Extract the (X, Y) coordinate from the center of the cell holding the provided text.  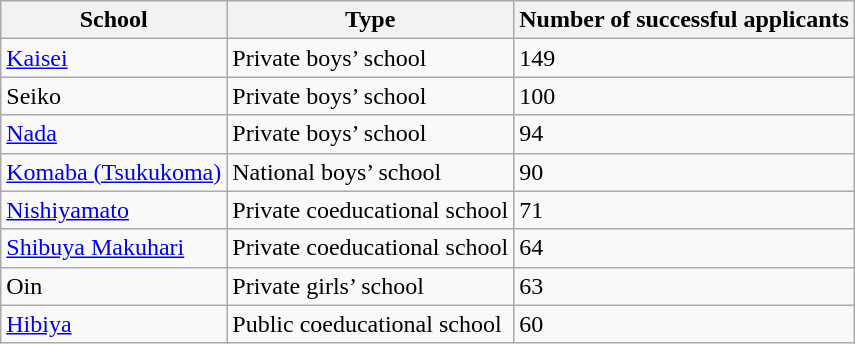
National boys’ school (370, 172)
100 (684, 96)
Komaba (Tsukukoma) (114, 172)
60 (684, 324)
Kaisei (114, 58)
90 (684, 172)
Nishiyamato (114, 210)
Shibuya Makuhari (114, 248)
School (114, 20)
94 (684, 134)
Type (370, 20)
Private girls’ school (370, 286)
Number of successful applicants (684, 20)
Hibiya (114, 324)
71 (684, 210)
63 (684, 286)
Nada (114, 134)
64 (684, 248)
Seiko (114, 96)
Public coeducational school (370, 324)
Oin (114, 286)
149 (684, 58)
